From the cell containing the given text, extract its center point as (x, y) coordinate. 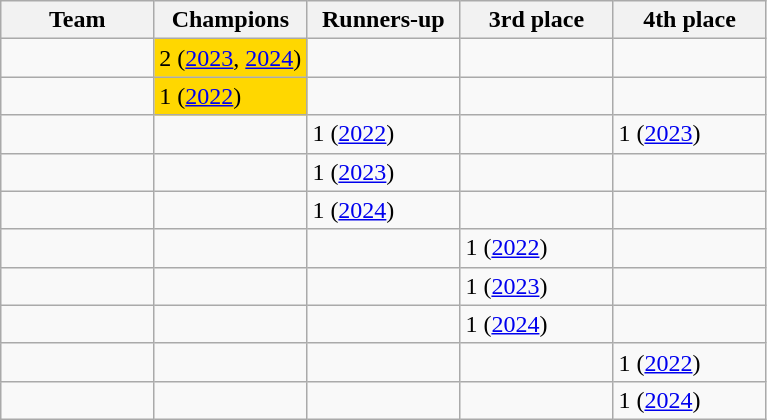
Team (78, 20)
4th place (690, 20)
Champions (230, 20)
Runners-up (384, 20)
3rd place (536, 20)
2 (2023, 2024) (230, 58)
